Find where the given text appears and provide that cell's center as [X, Y] coordinate. 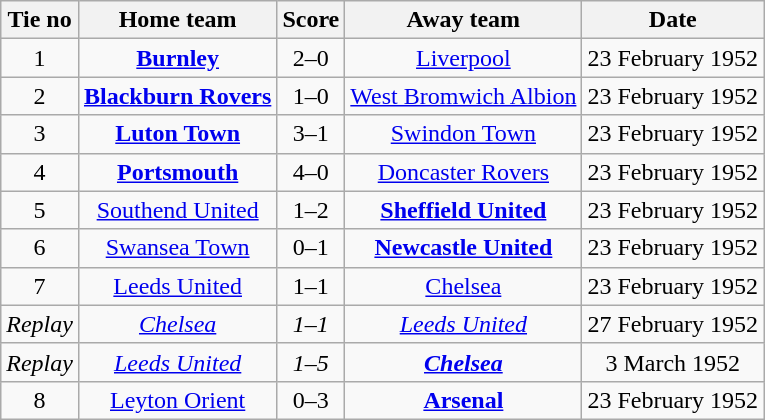
Date [673, 20]
Liverpool [464, 58]
Portsmouth [177, 172]
5 [40, 210]
Home team [177, 20]
Arsenal [464, 400]
Score [311, 20]
3–1 [311, 134]
1–2 [311, 210]
0–1 [311, 248]
Luton Town [177, 134]
27 February 1952 [673, 324]
Away team [464, 20]
Burnley [177, 58]
3 March 1952 [673, 362]
0–3 [311, 400]
7 [40, 286]
3 [40, 134]
Doncaster Rovers [464, 172]
2–0 [311, 58]
Blackburn Rovers [177, 96]
Southend United [177, 210]
4–0 [311, 172]
Tie no [40, 20]
West Bromwich Albion [464, 96]
1–5 [311, 362]
8 [40, 400]
1 [40, 58]
4 [40, 172]
1–0 [311, 96]
Swindon Town [464, 134]
Newcastle United [464, 248]
2 [40, 96]
Swansea Town [177, 248]
Leyton Orient [177, 400]
6 [40, 248]
Sheffield United [464, 210]
